Provide the (X, Y) coordinate of the cell's center where the given text is located.  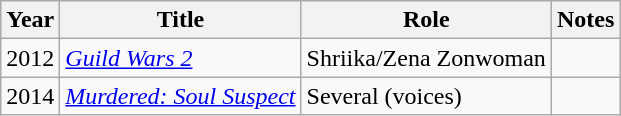
2012 (30, 58)
2014 (30, 96)
Year (30, 20)
Several (voices) (426, 96)
Role (426, 20)
Shriika/Zena Zonwoman (426, 58)
Guild Wars 2 (180, 58)
Murdered: Soul Suspect (180, 96)
Notes (585, 20)
Title (180, 20)
